Return the [x, y] coordinate for the center point of the cell that contains the specified text.  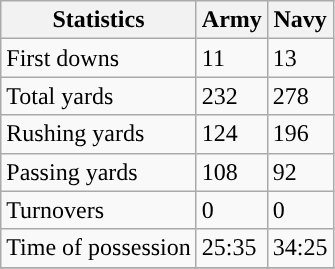
Navy [300, 20]
Passing yards [99, 172]
278 [300, 96]
34:25 [300, 248]
Statistics [99, 20]
13 [300, 58]
Turnovers [99, 210]
124 [232, 134]
232 [232, 96]
Time of possession [99, 248]
Total yards [99, 96]
196 [300, 134]
11 [232, 58]
92 [300, 172]
Army [232, 20]
Rushing yards [99, 134]
25:35 [232, 248]
108 [232, 172]
First downs [99, 58]
